Return (x, y) of the center of cell containing provided text 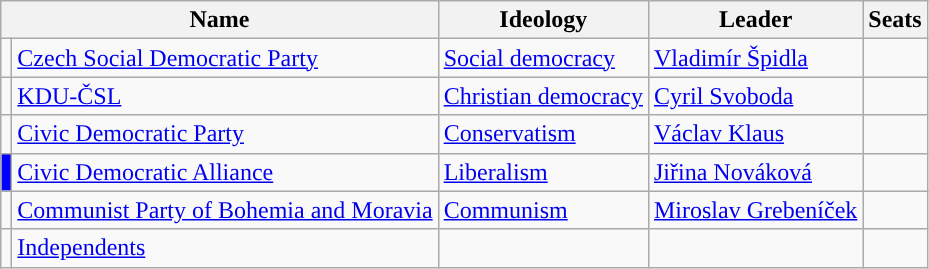
Name (220, 20)
Seats (895, 20)
Civic Democratic Party (225, 134)
Social democracy (543, 58)
Vladimír Špidla (755, 58)
Ideology (543, 20)
Václav Klaus (755, 134)
Communism (543, 210)
Miroslav Grebeníček (755, 210)
Liberalism (543, 172)
KDU-ČSL (225, 96)
Czech Social Democratic Party (225, 58)
Civic Democratic Alliance (225, 172)
Independents (225, 248)
Christian democracy (543, 96)
Cyril Svoboda (755, 96)
Conservatism (543, 134)
Communist Party of Bohemia and Moravia (225, 210)
Leader (755, 20)
Jiřina Nováková (755, 172)
